Determine the [X, Y] coordinate at the center of the cell enclosing the given text.  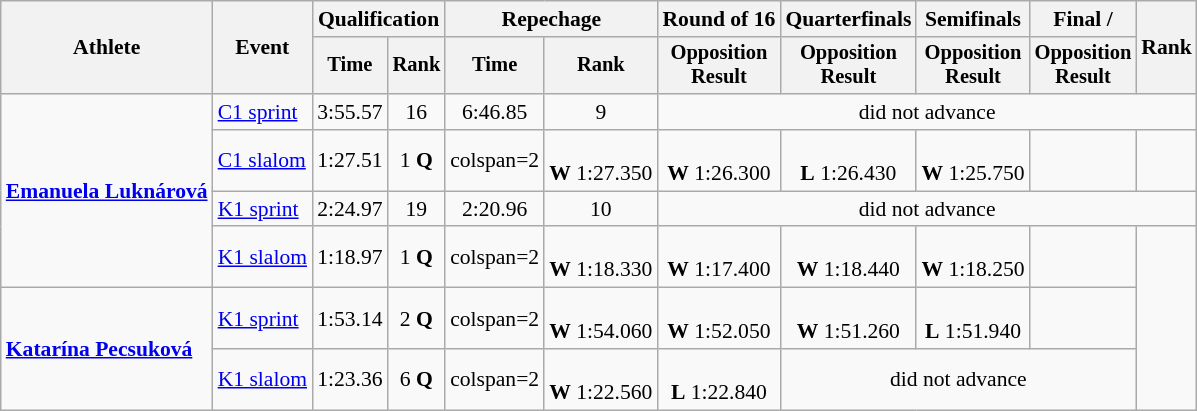
W 1:17.400 [718, 258]
W 1:18.440 [848, 258]
W 1:18.330 [600, 258]
1:23.36 [350, 380]
Emanuela Luknárová [107, 191]
W 1:25.750 [972, 160]
10 [600, 209]
W 1:26.300 [718, 160]
Athlete [107, 48]
C1 sprint [262, 112]
Repechage [551, 19]
L 1:26.430 [848, 160]
6:46.85 [494, 112]
2:20.96 [494, 209]
Qualification [378, 19]
9 [600, 112]
W 1:22.560 [600, 380]
C1 slalom [262, 160]
W 1:51.260 [848, 318]
2:24.97 [350, 209]
19 [417, 209]
Katarína Pecsuková [107, 349]
3:55.57 [350, 112]
L 1:22.840 [718, 380]
W 1:18.250 [972, 258]
Round of 16 [718, 19]
1:27.51 [350, 160]
1:18.97 [350, 258]
Final / [1084, 19]
1:53.14 [350, 318]
W 1:54.060 [600, 318]
L 1:51.940 [972, 318]
Event [262, 48]
16 [417, 112]
Quarterfinals [848, 19]
2 Q [417, 318]
6 Q [417, 380]
Semifinals [972, 19]
W 1:52.050 [718, 318]
W 1:27.350 [600, 160]
